Locate the cell with the specified text and output its (X, Y) center coordinate. 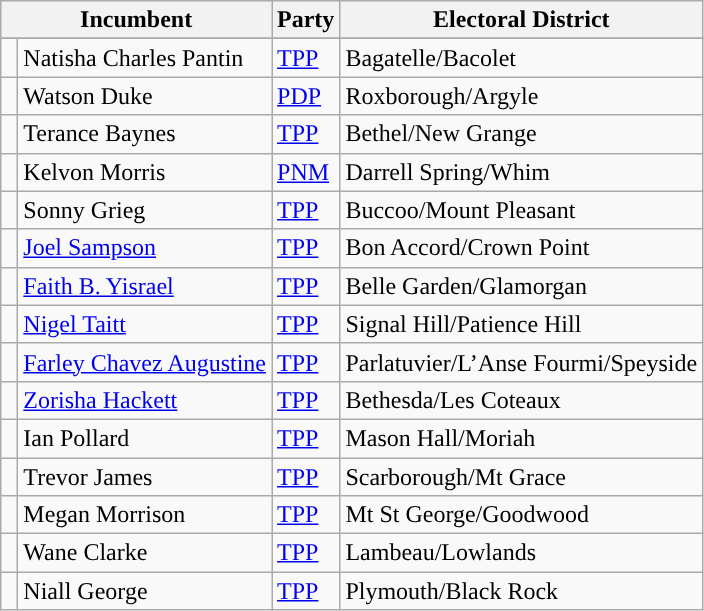
Mt St George/Goodwood (522, 515)
Natisha Charles Pantin (145, 58)
PNM (306, 172)
Scarborough/Mt Grace (522, 477)
Ian Pollard (145, 438)
Watson Duke (145, 96)
Megan Morrison (145, 515)
Joel Sampson (145, 248)
Sonny Grieg (145, 210)
Electoral District (522, 20)
Parlatuvier/L’Anse Fourmi/Speyside (522, 362)
Lambeau/Lowlands (522, 553)
Plymouth/Black Rock (522, 591)
Wane Clarke (145, 553)
Faith B. Yisrael (145, 286)
Bethesda/Les Coteaux (522, 400)
Niall George (145, 591)
Bethel/New Grange (522, 134)
Roxborough/Argyle (522, 96)
PDP (306, 96)
Buccoo/Mount Pleasant (522, 210)
Incumbent (136, 20)
Farley Chavez Augustine (145, 362)
Bon Accord/Crown Point (522, 248)
Darrell Spring/Whim (522, 172)
Zorisha Hackett (145, 400)
Belle Garden/Glamorgan (522, 286)
Party (306, 20)
Signal Hill/Patience Hill (522, 324)
Trevor James (145, 477)
Bagatelle/Bacolet (522, 58)
Nigel Taitt (145, 324)
Terance Baynes (145, 134)
Mason Hall/Moriah (522, 438)
Kelvon Morris (145, 172)
